Output the (x, y) coordinate of the center of the cell containing the given text.  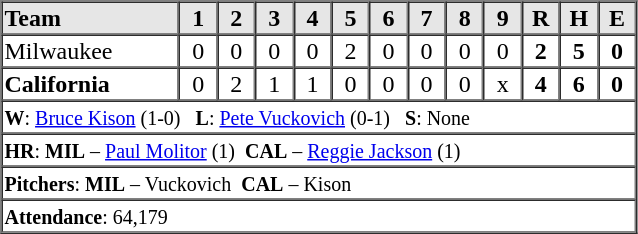
Team (91, 18)
R (541, 18)
8 (465, 18)
W: Bruce Kison (1-0) L: Pete Vuckovich (0-1) S: None (319, 116)
3 (274, 18)
H (579, 18)
Attendance: 64,179 (319, 216)
Pitchers: MIL – Vuckovich CAL – Kison (319, 182)
California (91, 84)
7 (427, 18)
E (617, 18)
HR: MIL – Paul Molitor (1) CAL – Reggie Jackson (1) (319, 150)
9 (503, 18)
x (503, 84)
Milwaukee (91, 50)
